Find where the given text appears and provide that cell's center as [x, y] coordinate. 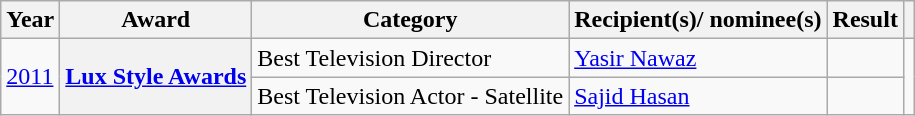
Recipient(s)/ nominee(s) [698, 20]
2011 [30, 77]
Best Television Actor - Satellite [410, 96]
Category [410, 20]
Yasir Nawaz [698, 58]
Lux Style Awards [156, 77]
Sajid Hasan [698, 96]
Best Television Director [410, 58]
Result [865, 20]
Year [30, 20]
Award [156, 20]
